Search for the cell housing the specified text and yield its [x, y] center coordinate. 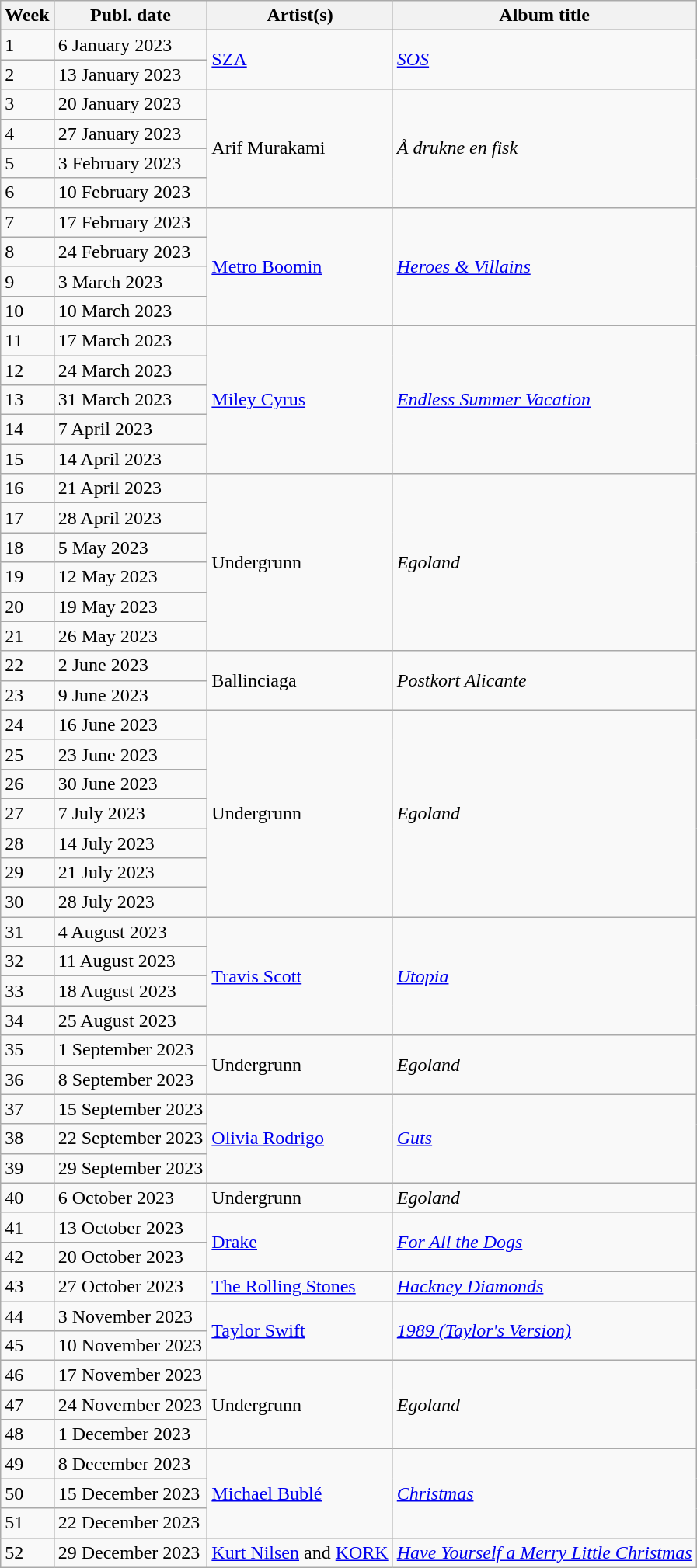
25 [27, 754]
19 [27, 577]
31 [27, 932]
50 [27, 1493]
35 [27, 1050]
Postkort Alicante [544, 680]
20 January 2023 [131, 104]
27 [27, 813]
26 May 2023 [131, 636]
32 [27, 961]
1989 (Taylor's Version) [544, 1331]
9 June 2023 [131, 695]
4 [27, 134]
Metro Boomin [300, 266]
10 [27, 311]
27 October 2023 [131, 1286]
43 [27, 1286]
49 [27, 1464]
17 [27, 518]
3 [27, 104]
44 [27, 1316]
Have Yourself a Merry Little Christmas [544, 1552]
24 November 2023 [131, 1405]
For All the Dogs [544, 1242]
14 April 2023 [131, 459]
Drake [300, 1242]
20 [27, 607]
Week [27, 16]
14 [27, 429]
25 August 2023 [131, 1020]
46 [27, 1375]
21 July 2023 [131, 873]
12 [27, 370]
13 [27, 400]
21 April 2023 [131, 488]
15 September 2023 [131, 1109]
23 June 2023 [131, 754]
22 September 2023 [131, 1139]
34 [27, 1020]
Kurt Nilsen and KORK [300, 1552]
28 July 2023 [131, 902]
21 [27, 636]
3 February 2023 [131, 163]
Ballinciaga [300, 680]
12 May 2023 [131, 577]
18 [27, 548]
8 [27, 252]
2 [27, 75]
Olivia Rodrigo [300, 1139]
Guts [544, 1139]
52 [27, 1552]
30 June 2023 [131, 784]
8 December 2023 [131, 1464]
33 [27, 991]
2 June 2023 [131, 666]
1 [27, 45]
Publ. date [131, 16]
7 July 2023 [131, 813]
11 August 2023 [131, 961]
16 June 2023 [131, 725]
19 May 2023 [131, 607]
6 January 2023 [131, 45]
38 [27, 1139]
1 September 2023 [131, 1050]
36 [27, 1080]
28 April 2023 [131, 518]
Taylor Swift [300, 1331]
17 March 2023 [131, 340]
Heroes & Villains [544, 266]
37 [27, 1109]
17 November 2023 [131, 1375]
42 [27, 1257]
23 [27, 695]
29 December 2023 [131, 1552]
45 [27, 1346]
15 [27, 459]
22 [27, 666]
The Rolling Stones [300, 1286]
SZA [300, 60]
SOS [544, 60]
24 February 2023 [131, 252]
51 [27, 1523]
6 [27, 193]
26 [27, 784]
27 January 2023 [131, 134]
13 October 2023 [131, 1227]
5 May 2023 [131, 548]
Michael Bublé [300, 1493]
7 [27, 222]
22 December 2023 [131, 1523]
7 April 2023 [131, 429]
17 February 2023 [131, 222]
6 October 2023 [131, 1198]
Travis Scott [300, 976]
14 July 2023 [131, 843]
24 [27, 725]
5 [27, 163]
30 [27, 902]
31 March 2023 [131, 400]
41 [27, 1227]
Å drukne en fisk [544, 148]
10 March 2023 [131, 311]
29 [27, 873]
3 November 2023 [131, 1316]
Endless Summer Vacation [544, 399]
10 November 2023 [131, 1346]
29 September 2023 [131, 1168]
24 March 2023 [131, 370]
Arif Murakami [300, 148]
Utopia [544, 976]
8 September 2023 [131, 1080]
4 August 2023 [131, 932]
9 [27, 281]
47 [27, 1405]
Christmas [544, 1493]
40 [27, 1198]
39 [27, 1168]
Album title [544, 16]
Hackney Diamonds [544, 1286]
18 August 2023 [131, 991]
10 February 2023 [131, 193]
15 December 2023 [131, 1493]
28 [27, 843]
1 December 2023 [131, 1434]
Miley Cyrus [300, 399]
16 [27, 488]
20 October 2023 [131, 1257]
13 January 2023 [131, 75]
3 March 2023 [131, 281]
48 [27, 1434]
11 [27, 340]
Artist(s) [300, 16]
